Locate the cell with the specified text and output its [X, Y] center coordinate. 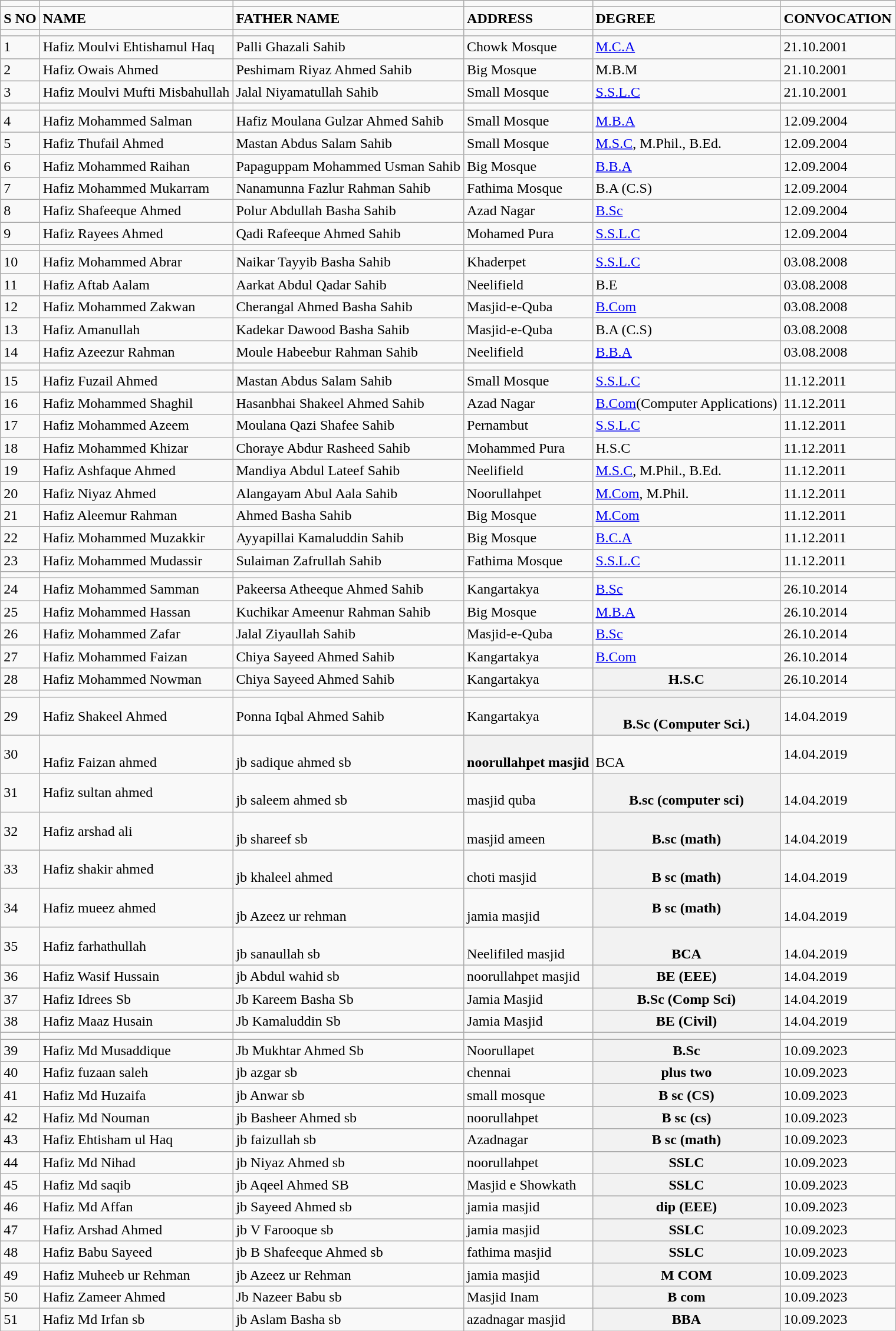
Jb Kareem Basha Sb [348, 999]
10 [20, 262]
Hafiz Azeezur Rahman [136, 352]
8 [20, 210]
M.C.A [686, 47]
Kuchikar Ameenur Rahman Sahib [348, 612]
Khaderpet [528, 262]
jb sanaullah sb [348, 945]
Hafiz Md Nihad [136, 1162]
Ponna Iqbal Ahmed Sahib [348, 716]
Naikar Tayyib Basha Sahib [348, 262]
Hafiz Mohammed Salman [136, 121]
31 [20, 792]
16 [20, 403]
32 [20, 831]
Mandiya Abdul Lateef Sahib [348, 470]
Moulana Qazi Shafee Sahib [348, 426]
26 [20, 634]
4 [20, 121]
44 [20, 1162]
Hafiz Aftab Aalam [136, 285]
jb V Farooque sb [348, 1230]
Hafiz Moulvi Mufti Misbahullah [136, 92]
Hafiz Md Nouman [136, 1118]
jb azgar sb [348, 1073]
small mosque [528, 1095]
B.Com(Computer Applications) [686, 403]
jb khaleel ahmed [348, 869]
Aarkat Abdul Qadar Sahib [348, 285]
34 [20, 908]
DEGREE [686, 18]
2 [20, 70]
Hafiz Zameer Ahmed [136, 1297]
Hafiz Mohammed Mukarram [136, 188]
Hafiz Mohammed Samman [136, 589]
Hafiz Mohammed Abrar [136, 262]
15 [20, 381]
Hafiz Wasif Hussain [136, 976]
Nanamunna Fazlur Rahman Sahib [348, 188]
29 [20, 716]
B.Sc (Comp Sci) [686, 999]
ADDRESS [528, 18]
Choraye Abdur Rasheed Sahib [348, 448]
Hafiz Babu Sayeed [136, 1252]
50 [20, 1297]
jb faizullah sb [348, 1140]
Chowk Mosque [528, 47]
28 [20, 679]
Hafiz Mohammed Faizan [136, 657]
Hafiz fuzaan saleh [136, 1073]
Hafiz Maaz Husain [136, 1022]
Pakeersa Atheeque Ahmed Sahib [348, 589]
1 [20, 47]
Hafiz Mohammed Shaghil [136, 403]
Hafiz Mohammed Raihan [136, 166]
22 [20, 538]
9 [20, 233]
jb sadique ahmed sb [348, 755]
5 [20, 143]
jb Anwar sb [348, 1095]
dip (EEE) [686, 1207]
39 [20, 1050]
Hafiz Mohammed Muzakkir [136, 538]
Hafiz Mohammed Mudassir [136, 561]
Hafiz Muheeb ur Rehman [136, 1274]
Alangayam Abul Aala Sahib [348, 493]
18 [20, 448]
jb Niyaz Ahmed sb [348, 1162]
Hafiz Md Irfan sb [136, 1319]
S NO [20, 18]
23 [20, 561]
Moule Habeebur Rahman Sahib [348, 352]
Jb Nazeer Babu sb [348, 1297]
jb Basheer Ahmed sb [348, 1118]
Mohammed Pura [528, 448]
Noorullahpet [528, 493]
48 [20, 1252]
42 [20, 1118]
B sc (CS) [686, 1095]
21 [20, 515]
47 [20, 1230]
12 [20, 307]
45 [20, 1185]
BE (EEE) [686, 976]
BE (Civil) [686, 1022]
6 [20, 166]
Papaguppam Mohammed Usman Sahib [348, 166]
Hafiz farhathullah [136, 945]
CONVOCATION [838, 18]
Hafiz Md Musaddique [136, 1050]
38 [20, 1022]
Palli Ghazali Sahib [348, 47]
Qadi Rafeeque Ahmed Sahib [348, 233]
B.E [686, 285]
choti masjid [528, 869]
B.sc (computer sci) [686, 792]
Noorullapet [528, 1050]
3 [20, 92]
Hafiz Mohammed Nowman [136, 679]
B.sc (math) [686, 831]
Hafiz Mohammed Zakwan [136, 307]
20 [20, 493]
jb Aslam Basha sb [348, 1319]
Hafiz mueez ahmed [136, 908]
Hafiz Fuzail Ahmed [136, 381]
13 [20, 330]
Hafiz Mohammed Khizar [136, 448]
Ahmed Basha Sahib [348, 515]
14 [20, 352]
Hafiz Shakeel Ahmed [136, 716]
11 [20, 285]
Jalal Niyamatullah Sahib [348, 92]
Hafiz Rayees Ahmed [136, 233]
FATHER NAME [348, 18]
jb B Shafeeque Ahmed sb [348, 1252]
Hafiz Mohammed Zafar [136, 634]
Hafiz Niyaz Ahmed [136, 493]
B.C.A [686, 538]
plus two [686, 1073]
19 [20, 470]
Hafiz Moulvi Ehtishamul Haq [136, 47]
Hafiz Md saqib [136, 1185]
Hafiz Ehtisham ul Haq [136, 1140]
36 [20, 976]
40 [20, 1073]
46 [20, 1207]
41 [20, 1095]
M.Com, M.Phil. [686, 493]
Hafiz Moulana Gulzar Ahmed Sahib [348, 121]
M.B.M [686, 70]
B sc (cs) [686, 1118]
Peshimam Riyaz Ahmed Sahib [348, 70]
Neelifiled masjid [528, 945]
Hafiz Ashfaque Ahmed [136, 470]
jb saleem ahmed sb [348, 792]
Hafiz Faizan ahmed [136, 755]
jb Sayeed Ahmed sb [348, 1207]
51 [20, 1319]
Pernambut [528, 426]
jb Abdul wahid sb [348, 976]
Hafiz Md Affan [136, 1207]
Jb Kamaluddin Sb [348, 1022]
M COM [686, 1274]
masjid ameen [528, 831]
jb Aqeel Ahmed SB [348, 1185]
Ayyapillai Kamaluddin Sahib [348, 538]
24 [20, 589]
NAME [136, 18]
17 [20, 426]
B com [686, 1297]
masjid quba [528, 792]
M.Com [686, 515]
Hafiz Mohammed Azeem [136, 426]
Hafiz Thufail Ahmed [136, 143]
43 [20, 1140]
jb Azeez ur Rehman [348, 1274]
30 [20, 755]
Mohamed Pura [528, 233]
Hafiz Mohammed Hassan [136, 612]
35 [20, 945]
Hafiz Amanullah [136, 330]
Sulaiman Zafrullah Sahib [348, 561]
Hafiz Owais Ahmed [136, 70]
Hafiz Arshad Ahmed [136, 1230]
BBA [686, 1319]
Masjid Inam [528, 1297]
fathima masjid [528, 1252]
7 [20, 188]
Hafiz Idrees Sb [136, 999]
Jb Mukhtar Ahmed Sb [348, 1050]
azadnagar masjid [528, 1319]
Masjid e Showkath [528, 1185]
Polur Abdullah Basha Sahib [348, 210]
49 [20, 1274]
Hafiz Shafeeque Ahmed [136, 210]
Hafiz sultan ahmed [136, 792]
27 [20, 657]
Jalal Ziyaullah Sahib [348, 634]
chennai [528, 1073]
25 [20, 612]
37 [20, 999]
B.Sc (Computer Sci.) [686, 716]
Cherangal Ahmed Basha Sahib [348, 307]
33 [20, 869]
jb Azeez ur rehman [348, 908]
Azadnagar [528, 1140]
Hafiz shakir ahmed [136, 869]
Hasanbhai Shakeel Ahmed Sahib [348, 403]
Kadekar Dawood Basha Sahib [348, 330]
Hafiz arshad ali [136, 831]
jb shareef sb [348, 831]
Hafiz Aleemur Rahman [136, 515]
Hafiz Md Huzaifa [136, 1095]
